Extract the [X, Y] coordinate from the center of the cell holding the provided text.  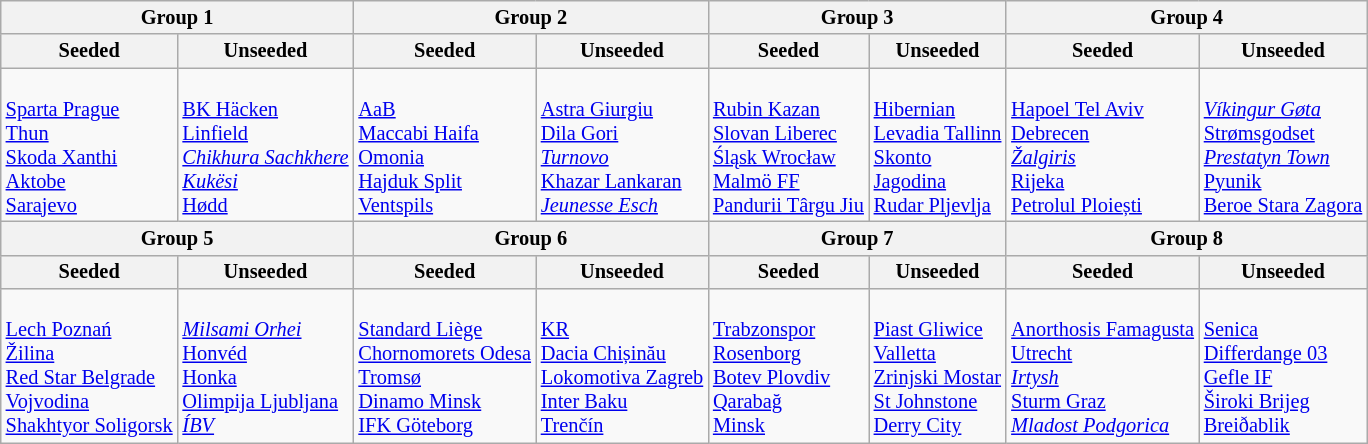
Group 4 [1186, 17]
Hapoel Tel Aviv Debrecen Žalgiris Rijeka Petrolul Ploiești [1102, 145]
Hibernian Levadia Tallinn Skonto Jagodina Rudar Pljevlja [938, 145]
Sparta Prague Thun Skoda Xanthi Aktobe Sarajevo [90, 145]
Group 2 [530, 17]
Víkingur Gøta Strømsgodset Prestatyn Town Pyunik Beroe Stara Zagora [1283, 145]
Group 6 [530, 238]
Senica Differdange 03 Gefle IF Široki Brijeg Breiðablik [1283, 366]
Group 1 [178, 17]
Anorthosis Famagusta Utrecht Irtysh Sturm Graz Mladost Podgorica [1102, 366]
Lech Poznań Žilina Red Star Belgrade Vojvodina Shakhtyor Soligorsk [90, 366]
KR Dacia Chișinău Lokomotiva Zagreb Inter Baku Trenčín [622, 366]
Group 7 [857, 238]
AaB Maccabi Haifa Omonia Hajduk Split Ventspils [444, 145]
Standard Liège Chornomorets Odesa Tromsø Dinamo Minsk IFK Göteborg [444, 366]
BK Häcken Linfield Chikhura Sachkhere Kukësi Hødd [266, 145]
Group 3 [857, 17]
Piast Gliwice Valletta Zrinjski Mostar St Johnstone Derry City [938, 366]
Milsami Orhei Honvéd Honka Olimpija Ljubljana ÍBV [266, 366]
Group 5 [178, 238]
Trabzonspor Rosenborg Botev Plovdiv Qarabağ Minsk [788, 366]
Group 8 [1186, 238]
Rubin Kazan Slovan Liberec Śląsk Wrocław Malmö FF Pandurii Târgu Jiu [788, 145]
Astra Giurgiu Dila Gori Turnovo Khazar Lankaran Jeunesse Esch [622, 145]
